Output the (X, Y) coordinate of the center of the cell containing the given text.  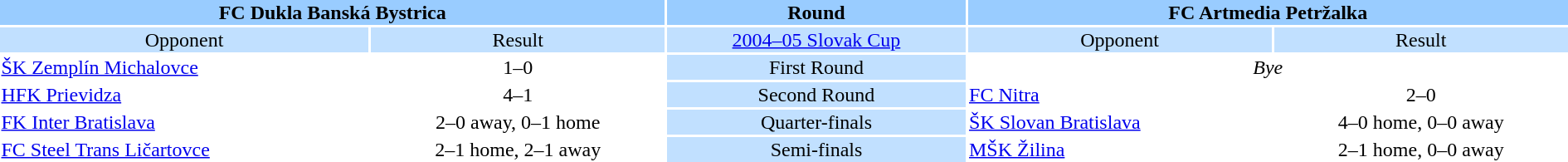
Semi-finals (816, 150)
Round (816, 12)
ŠK Slovan Bratislava (1120, 122)
FC Steel Trans Ličartovce (184, 150)
2–0 (1421, 95)
FK Inter Bratislava (184, 122)
Second Round (816, 95)
HFK Prievidza (184, 95)
2–1 home, 2–1 away (518, 150)
2–0 away, 0–1 home (518, 122)
4–1 (518, 95)
2–1 home, 0–0 away (1421, 150)
4–0 home, 0–0 away (1421, 122)
FC Artmedia Petržalka (1268, 12)
FC Dukla Banská Bystrica (332, 12)
2004–05 Slovak Cup (816, 40)
1–0 (518, 67)
Quarter-finals (816, 122)
First Round (816, 67)
Bye (1268, 67)
FC Nitra (1120, 95)
MŠK Žilina (1120, 150)
ŠK Zemplín Michalovce (184, 67)
